Return [x, y] of the center of cell containing provided text 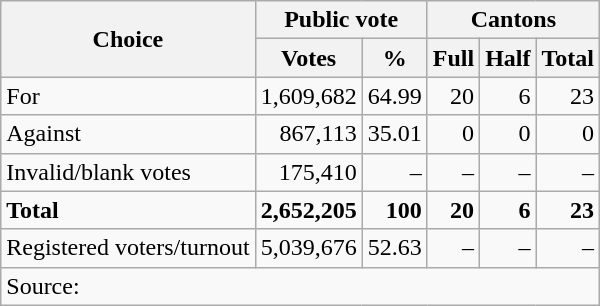
Choice [128, 39]
Source: [300, 286]
Registered voters/turnout [128, 248]
Full [453, 58]
64.99 [394, 96]
2,652,205 [308, 210]
Votes [308, 58]
Public vote [341, 20]
Cantons [513, 20]
For [128, 96]
35.01 [394, 134]
52.63 [394, 248]
Against [128, 134]
175,410 [308, 172]
867,113 [308, 134]
Invalid/blank votes [128, 172]
100 [394, 210]
5,039,676 [308, 248]
Half [508, 58]
1,609,682 [308, 96]
% [394, 58]
